Provide the [x, y] coordinate of the cell's center where the given text is located.  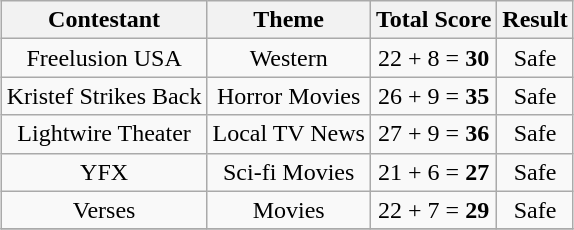
22 + 8 = 30 [433, 58]
Western [288, 58]
22 + 7 = 29 [433, 210]
27 + 9 = 36 [433, 134]
21 + 6 = 27 [433, 172]
Horror Movies [288, 96]
Local TV News [288, 134]
Lightwire Theater [104, 134]
Result [535, 20]
Theme [288, 20]
Total Score [433, 20]
Movies [288, 210]
Freelusion USA [104, 58]
Kristef Strikes Back [104, 96]
YFX [104, 172]
Sci-fi Movies [288, 172]
Verses [104, 210]
26 + 9 = 35 [433, 96]
Contestant [104, 20]
